Scan for the cell matching the given text and deliver its [X, Y] coordinate at center. 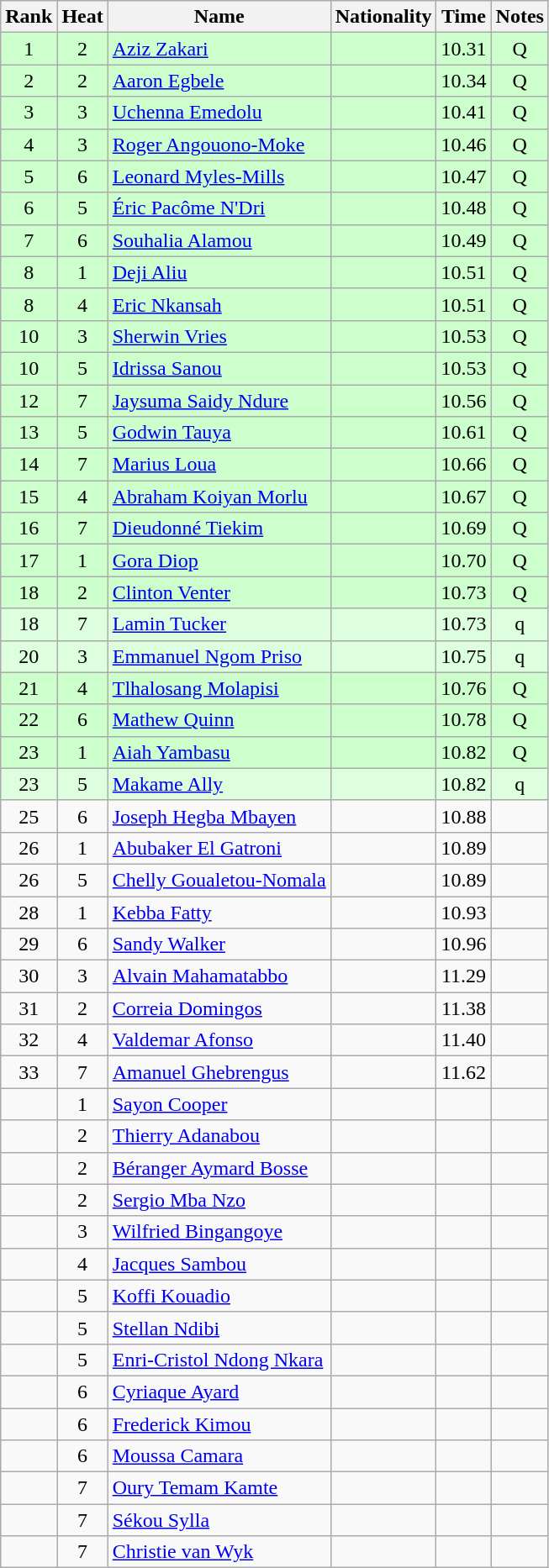
12 [29, 401]
22 [29, 720]
Gora Diop [219, 560]
20 [29, 656]
32 [29, 1040]
Aiah Yambasu [219, 752]
10.47 [464, 176]
10.69 [464, 529]
Koffi Kouadio [219, 1296]
Dieudonné Tiekim [219, 529]
Clinton Venter [219, 592]
16 [29, 529]
Amanuel Ghebrengus [219, 1072]
10.67 [464, 497]
Mathew Quinn [219, 720]
Sergio Mba Nzo [219, 1200]
Sherwin Vries [219, 336]
Wilfried Bingangoye [219, 1232]
Cyriaque Ayard [219, 1392]
Makame Ally [219, 784]
Godwin Tauya [219, 433]
Marius Loua [219, 465]
33 [29, 1072]
Aziz Zakari [219, 49]
30 [29, 976]
Nationality [383, 17]
11.40 [464, 1040]
Notes [520, 17]
Abubaker El Gatroni [219, 848]
10.66 [464, 465]
10.70 [464, 560]
Thierry Adanabou [219, 1136]
10.56 [464, 401]
Roger Angouono-Moke [219, 145]
10.96 [464, 944]
Name [219, 17]
Béranger Aymard Bosse [219, 1168]
14 [29, 465]
Eric Nkansah [219, 304]
13 [29, 433]
10.93 [464, 912]
Deji Aliu [219, 272]
Idrissa Sanou [219, 368]
Stellan Ndibi [219, 1328]
31 [29, 1008]
10.76 [464, 688]
17 [29, 560]
11.29 [464, 976]
10.46 [464, 145]
Heat [82, 17]
10.75 [464, 656]
Emmanuel Ngom Priso [219, 656]
Oury Temam Kamte [219, 1488]
Sandy Walker [219, 944]
Jacques Sambou [219, 1264]
Leonard Myles-Mills [219, 176]
10.61 [464, 433]
10.88 [464, 816]
10.31 [464, 49]
11.62 [464, 1072]
Moussa Camara [219, 1456]
29 [29, 944]
Christie van Wyk [219, 1552]
Kebba Fatty [219, 912]
Enri-Cristol Ndong Nkara [219, 1360]
10.78 [464, 720]
Sayon Cooper [219, 1104]
Éric Pacôme N'Dri [219, 208]
10.34 [464, 81]
Valdemar Afonso [219, 1040]
Joseph Hegba Mbayen [219, 816]
10.48 [464, 208]
Tlhalosang Molapisi [219, 688]
Uchenna Emedolu [219, 113]
10.41 [464, 113]
Sékou Sylla [219, 1520]
Jaysuma Saidy Ndure [219, 401]
11.38 [464, 1008]
Chelly Goualetou-Nomala [219, 880]
21 [29, 688]
Aaron Egbele [219, 81]
Abraham Koiyan Morlu [219, 497]
Souhalia Alamou [219, 240]
25 [29, 816]
Frederick Kimou [219, 1424]
15 [29, 497]
Rank [29, 17]
10.49 [464, 240]
Correia Domingos [219, 1008]
28 [29, 912]
Alvain Mahamatabbo [219, 976]
Time [464, 17]
Lamin Tucker [219, 624]
